Scan for the cell matching the given text and deliver its [X, Y] coordinate at center. 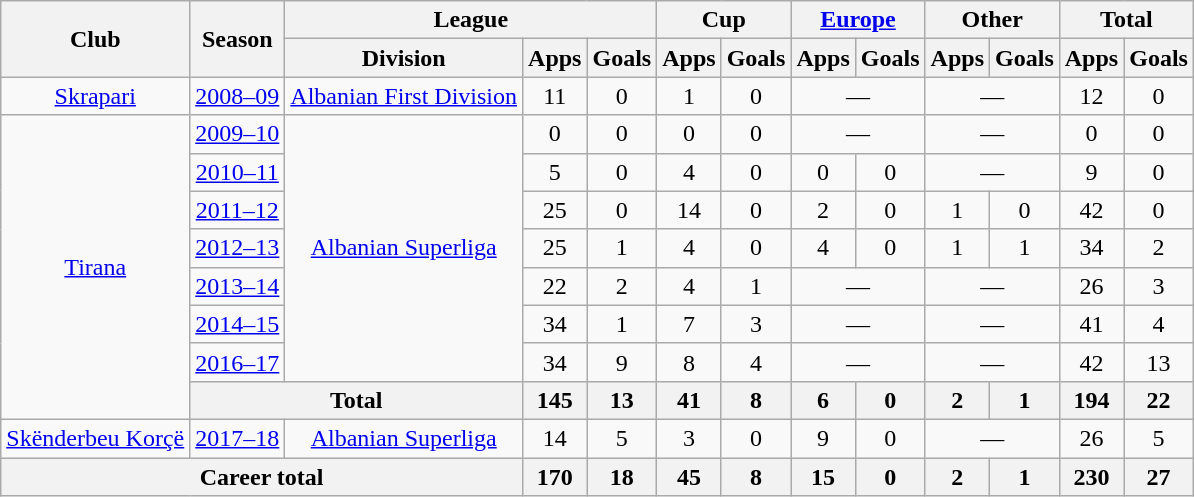
2013–14 [238, 286]
Europe [858, 20]
45 [689, 477]
15 [823, 477]
2010–11 [238, 172]
2009–10 [238, 134]
11 [555, 96]
Cup [724, 20]
Skënderbeu Korçë [96, 438]
194 [1091, 400]
Career total [262, 477]
12 [1091, 96]
2011–12 [238, 210]
Club [96, 39]
League [471, 20]
6 [823, 400]
18 [622, 477]
Tirana [96, 267]
27 [1159, 477]
2016–17 [238, 362]
2012–13 [238, 248]
2017–18 [238, 438]
230 [1091, 477]
2014–15 [238, 324]
Division [404, 58]
Skrapari [96, 96]
Other [992, 20]
Season [238, 39]
145 [555, 400]
Albanian First Division [404, 96]
7 [689, 324]
170 [555, 477]
2008–09 [238, 96]
